Extract the [X, Y] coordinate from the center of the cell holding the provided text.  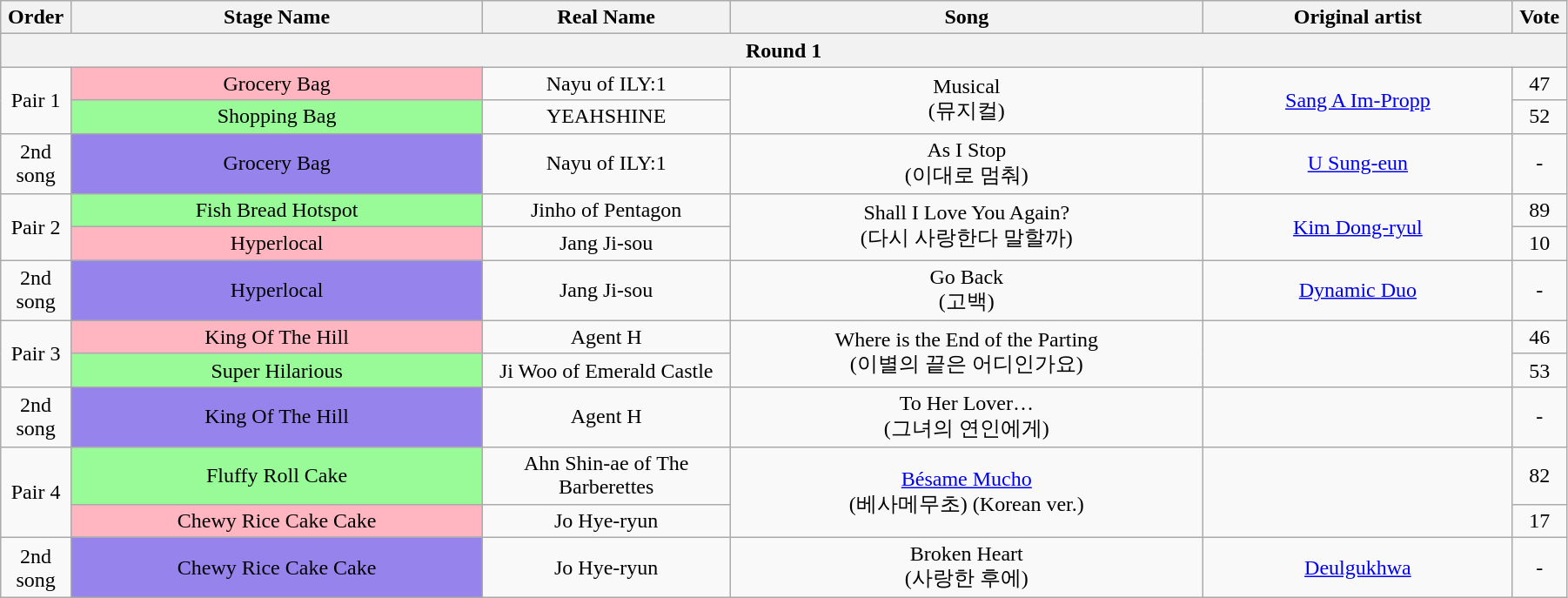
Go Back(고백) [967, 291]
52 [1540, 117]
Original artist [1357, 17]
Real Name [606, 17]
YEAHSHINE [606, 117]
Broken Heart(사랑한 후에) [967, 568]
Sang A Im-Propp [1357, 100]
53 [1540, 370]
Bésame Mucho(베사메무초) (Korean ver.) [967, 493]
47 [1540, 84]
As I Stop(이대로 멈춰) [967, 164]
Dynamic Duo [1357, 291]
Kim Dong-ryul [1357, 227]
46 [1540, 337]
Jinho of Pentagon [606, 211]
Round 1 [784, 50]
82 [1540, 475]
Super Hilarious [277, 370]
Song [967, 17]
Order [37, 17]
Pair 1 [37, 100]
Ahn Shin-ae of The Barberettes [606, 475]
Deulgukhwa [1357, 568]
Vote [1540, 17]
17 [1540, 521]
U Sung-eun [1357, 164]
Stage Name [277, 17]
Shall I Love You Again?(다시 사랑한다 말할까) [967, 227]
Musical(뮤지컬) [967, 100]
10 [1540, 244]
Fluffy Roll Cake [277, 475]
Pair 4 [37, 493]
Shopping Bag [277, 117]
Ji Woo of Emerald Castle [606, 370]
Pair 3 [37, 353]
Fish Bread Hotspot [277, 211]
89 [1540, 211]
To Her Lover…(그녀의 연인에게) [967, 417]
Pair 2 [37, 227]
Where is the End of the Parting(이별의 끝은 어디인가요) [967, 353]
